Determine the (x, y) coordinate at the center of the cell enclosing the given text.  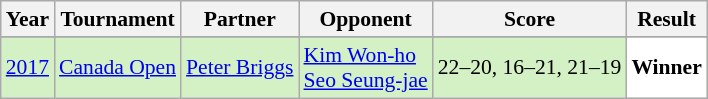
2017 (28, 68)
22–20, 16–21, 21–19 (530, 68)
Winner (666, 68)
Result (666, 19)
Canada Open (118, 68)
Partner (240, 19)
Year (28, 19)
Peter Briggs (240, 68)
Tournament (118, 19)
Kim Won-ho Seo Seung-jae (365, 68)
Opponent (365, 19)
Score (530, 19)
